Determine the [X, Y] coordinate at the center of the cell enclosing the given text.  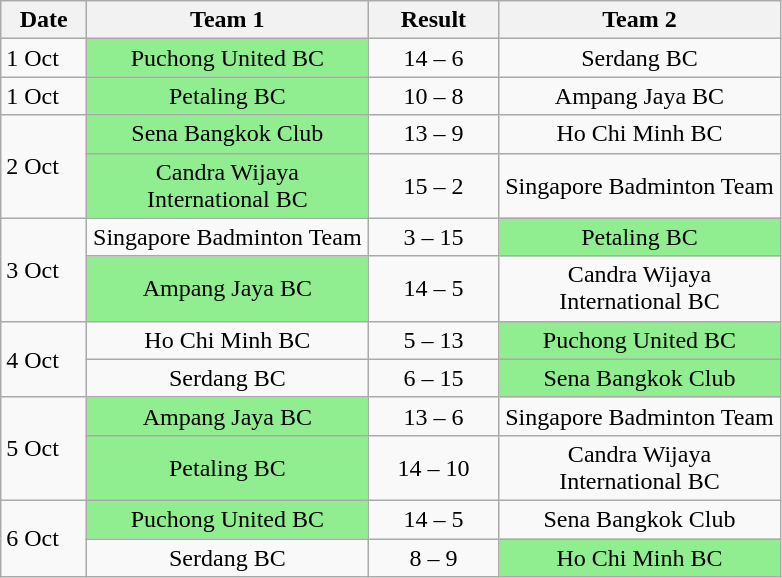
5 – 13 [434, 340]
10 – 8 [434, 96]
4 Oct [44, 359]
6 – 15 [434, 378]
13 – 9 [434, 134]
Team 2 [640, 20]
6 Oct [44, 538]
Result [434, 20]
15 – 2 [434, 186]
2 Oct [44, 166]
Date [44, 20]
3 Oct [44, 270]
Team 1 [228, 20]
3 – 15 [434, 237]
14 – 6 [434, 58]
13 – 6 [434, 416]
14 – 10 [434, 468]
8 – 9 [434, 557]
5 Oct [44, 448]
